Pinpoint the cell where the given text exists, returning its [X, Y] midpoint coordinate. 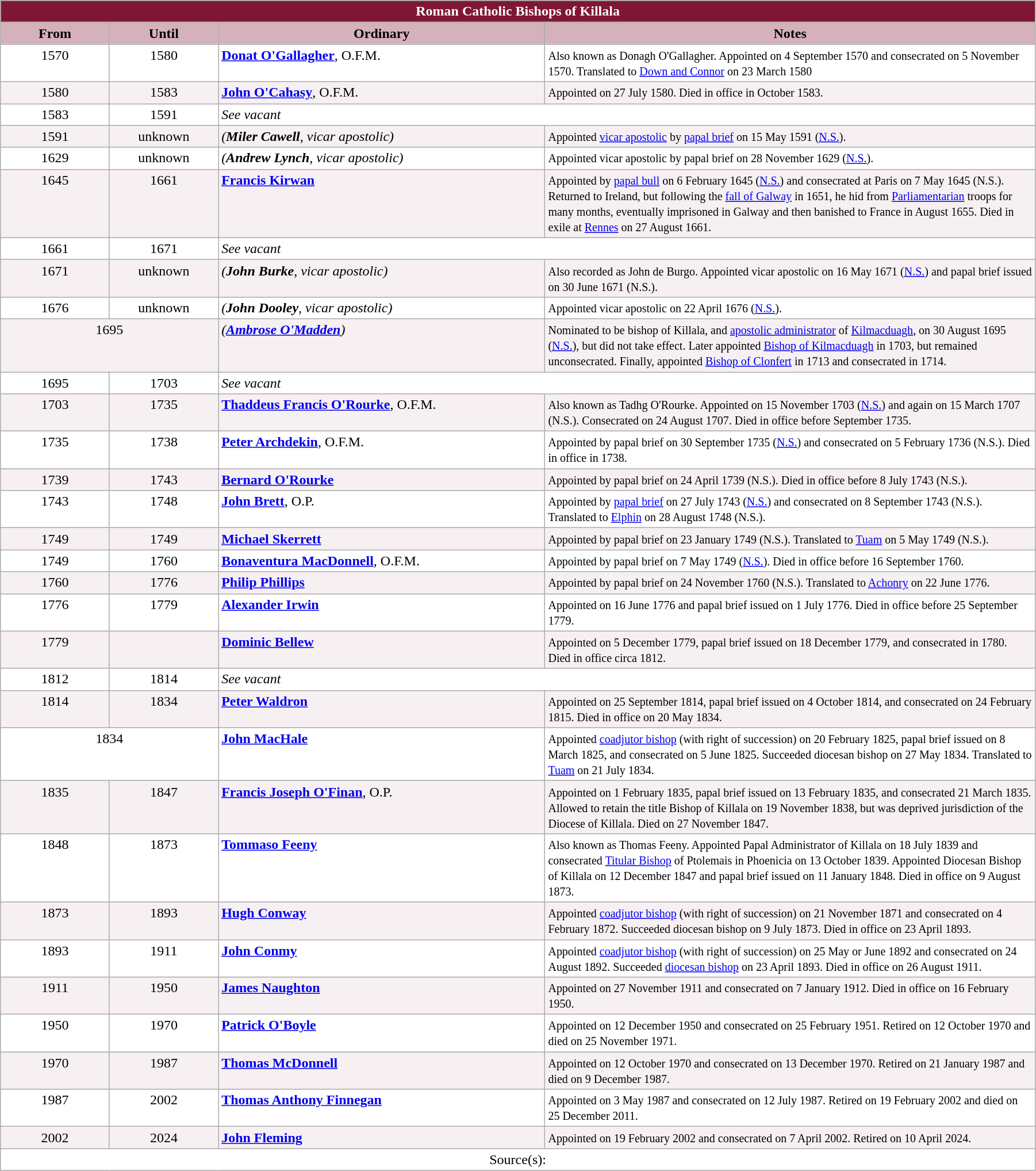
1848 [55, 867]
Peter Archdekin, O.F.M. [382, 450]
John O'Cahasy, O.F.M. [382, 93]
Thomas McDonnell [382, 1071]
Appointed on 19 February 2002 and consecrated on 7 April 2002. Retired on 10 April 2024. [790, 1138]
Tommaso Feeny [382, 867]
James Naughton [382, 996]
Appointed by papal brief on 23 January 1749 (N.S.). Translated to Tuam on 5 May 1749 (N.S.). [790, 539]
Also recorded as John de Burgo. Appointed vicar apostolic on 16 May 1671 (N.S.) and papal brief issued on 30 June 1671 (N.S.). [790, 278]
1738 [163, 450]
Appointed vicar apostolic on 22 April 1676 (N.S.). [790, 308]
(Ambrose O'Madden) [382, 345]
2024 [163, 1138]
Alexander Irwin [382, 612]
John Fleming [382, 1138]
Appointed by papal brief on 7 May 1749 (N.S.). Died in office before 16 September 1760. [790, 561]
Appointed by papal brief on 24 April 1739 (N.S.). Died in office before 8 July 1743 (N.S.). [790, 480]
Bonaventura MacDonnell, O.F.M. [382, 561]
Bernard O'Rourke [382, 480]
1570 [55, 63]
Ordinary [382, 33]
Michael Skerrett [382, 539]
Appointed on 27 July 1580. Died in office in October 1583. [790, 93]
Appointed by papal brief on 30 September 1735 (N.S.) and consecrated on 5 February 1736 (N.S.). Died in office in 1738. [790, 450]
Appointed on 27 November 1911 and consecrated on 7 January 1912. Died in office on 16 February 1950. [790, 996]
Thomas Anthony Finnegan [382, 1108]
Appointed on 12 December 1950 and consecrated on 25 February 1951. Retired on 12 October 1970 and died on 25 November 1971. [790, 1033]
Hugh Conway [382, 920]
1645 [55, 204]
1812 [55, 679]
Appointed on 3 May 1987 and consecrated on 12 July 1987. Retired on 19 February 2002 and died on 25 December 2011. [790, 1108]
1739 [55, 480]
(John Dooley, vicar apostolic) [382, 308]
1847 [163, 807]
(John Burke, vicar apostolic) [382, 278]
Appointed on 5 December 1779, papal brief issued on 18 December 1779, and consecrated in 1780. Died in office circa 1812. [790, 650]
Patrick O'Boyle [382, 1033]
Appointed by papal brief on 24 November 1760 (N.S.). Translated to Achonry on 22 June 1776. [790, 583]
1748 [163, 510]
Francis Joseph O'Finan, O.P. [382, 807]
Appointed on 25 September 1814, papal brief issued on 4 October 1814, and consecrated on 24 February 1815. Died in office on 20 May 1834. [790, 709]
Appointed by papal brief on 27 July 1743 (N.S.) and consecrated on 8 September 1743 (N.S.). Translated to Elphin on 28 August 1748 (N.S.). [790, 510]
1676 [55, 308]
1629 [55, 158]
Notes [790, 33]
Appointed vicar apostolic by papal brief on 15 May 1591 (N.S.). [790, 136]
From [55, 33]
1835 [55, 807]
Appointed on 12 October 1970 and consecrated on 13 December 1970. Retired on 21 January 1987 and died on 9 December 1987. [790, 1071]
(Miler Cawell, vicar apostolic) [382, 136]
Francis Kirwan [382, 204]
Roman Catholic Bishops of Killala [518, 12]
(Andrew Lynch, vicar apostolic) [382, 158]
Thaddeus Francis O'Rourke, O.F.M. [382, 413]
Appointed vicar apostolic by papal brief on 28 November 1629 (N.S.). [790, 158]
John Conmy [382, 958]
Appointed on 16 June 1776 and papal brief issued on 1 July 1776. Died in office before 25 September 1779. [790, 612]
Dominic Bellew [382, 650]
John Brett, O.P. [382, 510]
John MacHale [382, 754]
Philip Phillips [382, 583]
Also known as Donagh O'Gallagher. Appointed on 4 September 1570 and consecrated on 5 November 1570. Translated to Down and Connor on 23 March 1580 [790, 63]
Peter Waldron [382, 709]
Source(s): [518, 1159]
Until [163, 33]
Donat O'Gallagher, O.F.M. [382, 63]
